Scan for the cell matching the given text and deliver its (X, Y) coordinate at center. 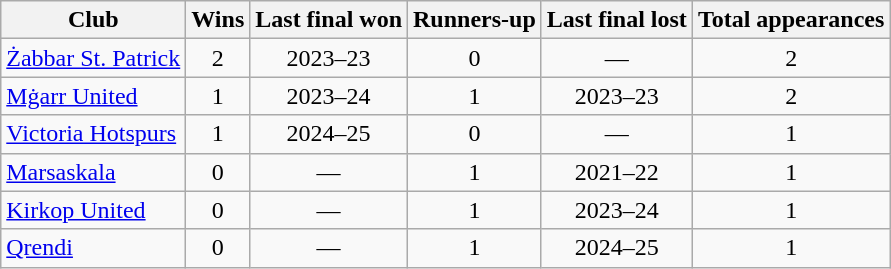
Kirkop United (94, 210)
2021–22 (616, 172)
Total appearances (791, 20)
Club (94, 20)
Qrendi (94, 248)
Runners-up (475, 20)
Last final lost (616, 20)
Last final won (329, 20)
Marsaskala (94, 172)
Żabbar St. Patrick (94, 58)
Victoria Hotspurs (94, 134)
Wins (218, 20)
Mġarr United (94, 96)
